Determine the [X, Y] coordinate at the center of the cell enclosing the given text.  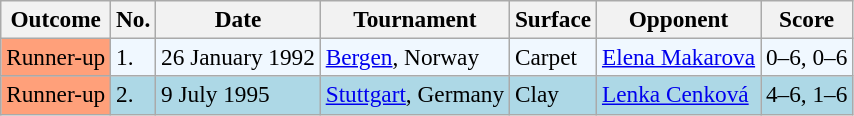
1. [134, 57]
2. [134, 95]
Carpet [554, 57]
Clay [554, 95]
Tournament [414, 19]
Stuttgart, Germany [414, 95]
Elena Makarova [679, 57]
Outcome [56, 19]
Bergen, Norway [414, 57]
Date [238, 19]
Surface [554, 19]
26 January 1992 [238, 57]
Score [806, 19]
Opponent [679, 19]
0–6, 0–6 [806, 57]
4–6, 1–6 [806, 95]
No. [134, 19]
Lenka Cenková [679, 95]
9 July 1995 [238, 95]
